Determine the (x, y) coordinate at the center of the cell enclosing the given text.  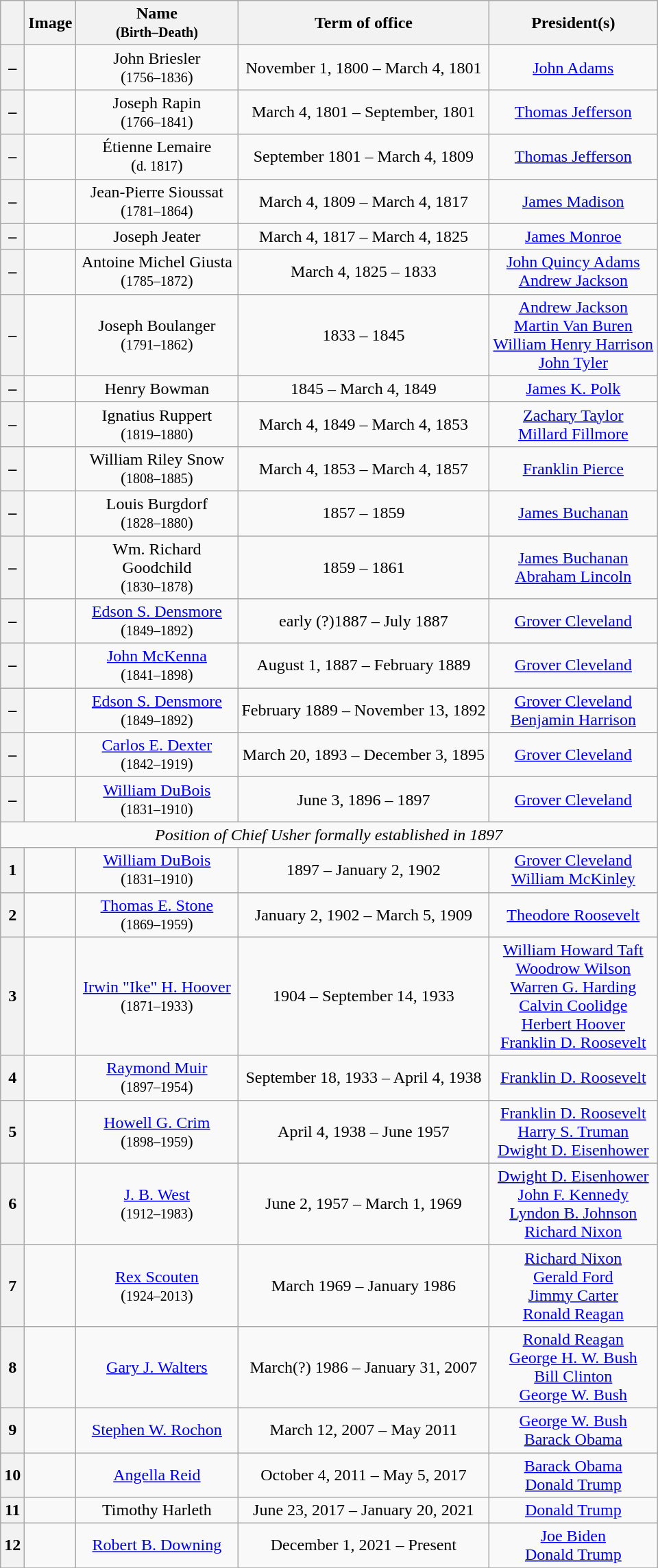
J. B. West(1912–1983) (157, 1203)
John Briesler(1756–1836) (157, 67)
March 1969 – January 1986 (363, 1286)
March 4, 1801 – September, 1801 (363, 112)
March 4, 1849 – March 4, 1853 (363, 424)
Franklin D. Roosevelt (573, 1077)
Rex Scouten(1924–2013) (157, 1286)
4 (12, 1077)
John Adams (573, 67)
1 (12, 870)
George W. BushBarack Obama (573, 1430)
11 (12, 1510)
Timothy Harleth (157, 1510)
March 12, 2007 – May 2011 (363, 1430)
8 (12, 1367)
March 4, 1853 – March 4, 1857 (363, 469)
Irwin "Ike" H. Hoover(1871–1933) (157, 996)
6 (12, 1203)
9 (12, 1430)
10 (12, 1475)
John McKenna(1841–1898) (157, 666)
1859 – 1861 (363, 567)
Louis Burgdorf(1828–1880) (157, 513)
March 20, 1893 – December 3, 1895 (363, 755)
Antoine Michel Giusta(1785–1872) (157, 271)
Angella Reid (157, 1475)
John Quincy AdamsAndrew Jackson (573, 271)
November 1, 1800 – March 4, 1801 (363, 67)
Ronald ReaganGeorge H. W. BushBill ClintonGeorge W. Bush (573, 1367)
7 (12, 1286)
1857 – 1859 (363, 513)
Jean-Pierre Sioussat(1781–1864) (157, 201)
Richard NixonGerald FordJimmy CarterRonald Reagan (573, 1286)
1845 – March 4, 1849 (363, 389)
James Madison (573, 201)
September 1801 – March 4, 1809 (363, 156)
January 2, 1902 – March 5, 1909 (363, 914)
Joseph Rapin(1766–1841) (157, 112)
James Buchanan (573, 513)
early (?)1887 – July 1887 (363, 621)
1897 – January 2, 1902 (363, 870)
12 (12, 1546)
June 23, 2017 – January 20, 2021 (363, 1510)
Wm. Richard Goodchild(1830–1878) (157, 567)
Donald Trump (573, 1510)
March(?) 1986 – January 31, 2007 (363, 1367)
Robert B. Downing (157, 1546)
Carlos E. Dexter(1842–1919) (157, 755)
Étienne Lemaire(d. 1817) (157, 156)
Ignatius Ruppert(1819–1880) (157, 424)
March 4, 1825 – 1833 (363, 271)
Grover ClevelandWilliam McKinley (573, 870)
March 4, 1817 – March 4, 1825 (363, 236)
5 (12, 1131)
Joe BidenDonald Trump (573, 1546)
Joseph Jeater (157, 236)
June 2, 1957 – March 1, 1969 (363, 1203)
Stephen W. Rochon (157, 1430)
Term of office (363, 23)
James BuchananAbraham Lincoln (573, 567)
December 1, 2021 – Present (363, 1546)
August 1, 1887 – February 1889 (363, 666)
Raymond Muir(1897–1954) (157, 1077)
Franklin Pierce (573, 469)
Howell G. Crim(1898–1959) (157, 1131)
Dwight D. EisenhowerJohn F. KennedyLyndon B. JohnsonRichard Nixon (573, 1203)
September 18, 1933 – April 4, 1938 (363, 1077)
Andrew JacksonMartin Van BurenWilliam Henry HarrisonJohn Tyler (573, 334)
Theodore Roosevelt (573, 914)
James Monroe (573, 236)
William Howard TaftWoodrow WilsonWarren G. HardingCalvin CoolidgeHerbert HooverFranklin D. Roosevelt (573, 996)
Franklin D. RooseveltHarry S. TrumanDwight D. Eisenhower (573, 1131)
1833 – 1845 (363, 334)
President(s) (573, 23)
Henry Bowman (157, 389)
Joseph Boulanger(1791–1862) (157, 334)
February 1889 – November 13, 1892 (363, 710)
Thomas E. Stone(1869–1959) (157, 914)
William Riley Snow(1808–1885) (157, 469)
Barack ObamaDonald Trump (573, 1475)
June 3, 1896 – 1897 (363, 799)
Zachary TaylorMillard Fillmore (573, 424)
1904 – September 14, 1933 (363, 996)
Gary J. Walters (157, 1367)
Position of Chief Usher formally established in 1897 (329, 835)
3 (12, 996)
October 4, 2011 – May 5, 2017 (363, 1475)
Name(Birth–Death) (157, 23)
James K. Polk (573, 389)
2 (12, 914)
March 4, 1809 – March 4, 1817 (363, 201)
Image (51, 23)
April 4, 1938 – June 1957 (363, 1131)
Grover ClevelandBenjamin Harrison (573, 710)
